For the text-containing cell, return its midpoint in (x, y) coordinate format. 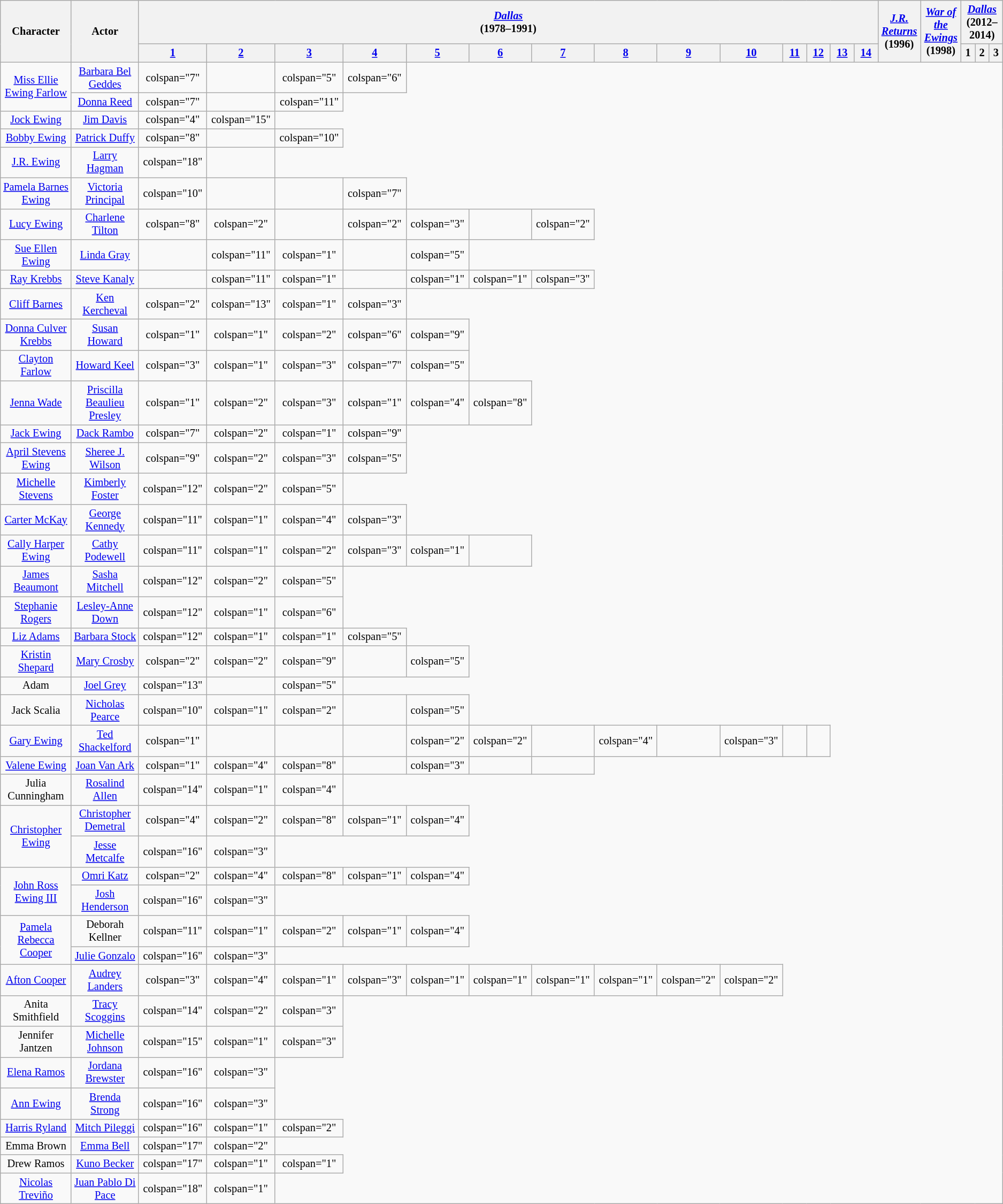
Jennifer Jantzen (36, 1042)
Actor (105, 31)
Elena Ramos (36, 1072)
Christopher Ewing (36, 836)
Tracy Scoggins (105, 1011)
Victoria Principal (105, 193)
Nicholas Pearce (105, 710)
Ted Shackelford (105, 741)
George Kennedy (105, 520)
Harris Ryland (36, 1128)
Cathy Podewell (105, 551)
5 (438, 53)
Priscilla Beaulieu Presley (105, 403)
Anita Smithfield (36, 1011)
Dack Rambo (105, 433)
Jenna Wade (36, 403)
Stephanie Rogers (36, 612)
Jesse Metcalfe (105, 851)
9 (688, 53)
Sasha Mitchell (105, 581)
Christopher Demetral (105, 820)
Adam (36, 685)
Joel Grey (105, 685)
Sue Ellen Ewing (36, 255)
Emma Bell (105, 1146)
Jock Ewing (36, 120)
Michelle Johnson (105, 1042)
Valene Ewing (36, 765)
Ann Ewing (36, 1103)
10 (751, 53)
Linda Gray (105, 255)
J.R. Returns (1996) (899, 31)
Larry Hagman (105, 162)
Steve Kanaly (105, 279)
Drew Ramos (36, 1164)
Ken Kercheval (105, 304)
Rosalind Allen (105, 790)
Gary Ewing (36, 741)
Liz Adams (36, 637)
Julie Gonzalo (105, 956)
Kuno Becker (105, 1164)
John Ross Ewing III (36, 891)
Kimberly Foster (105, 489)
Emma Brown (36, 1146)
Pamela Rebecca Cooper (36, 940)
Charlene Tilton (105, 224)
4 (374, 53)
Deborah Kellner (105, 931)
Mitch Pileggi (105, 1128)
7 (563, 53)
Afton Cooper (36, 980)
Mary Crosby (105, 661)
Howard Keel (105, 365)
14 (867, 53)
Omri Katz (105, 876)
Character (36, 31)
Miss Ellie Ewing Farlow (36, 87)
Audrey Landers (105, 980)
Donna Reed (105, 102)
Joan Van Ark (105, 765)
Dallas(1978–1991) (508, 22)
Sheree J. Wilson (105, 458)
Lesley-Anne Down (105, 612)
Barbara Stock (105, 637)
11 (795, 53)
13 (842, 53)
War of the Ewings (1998) (941, 31)
Julia Cunningham (36, 790)
Cliff Barnes (36, 304)
8 (626, 53)
Josh Henderson (105, 900)
Jack Ewing (36, 433)
Michelle Stevens (36, 489)
Bobby Ewing (36, 138)
Clayton Farlow (36, 365)
Brenda Strong (105, 1103)
Cally Harper Ewing (36, 551)
Jordana Brewster (105, 1072)
Dallas(2012–2014) (982, 22)
Carter McKay (36, 520)
J.R. Ewing (36, 162)
Nicolas Treviño (36, 1188)
6 (500, 53)
Patrick Duffy (105, 138)
Jack Scalia (36, 710)
Barbara Bel Geddes (105, 78)
Kristin Shepard (36, 661)
12 (818, 53)
Pamela Barnes Ewing (36, 193)
James Beaumont (36, 581)
Susan Howard (105, 334)
April Stevens Ewing (36, 458)
Lucy Ewing (36, 224)
Ray Krebbs (36, 279)
Juan Pablo Di Pace (105, 1188)
Donna Culver Krebbs (36, 334)
Jim Davis (105, 120)
